Return the (X, Y) coordinate for the center point of the cell that contains the specified text.  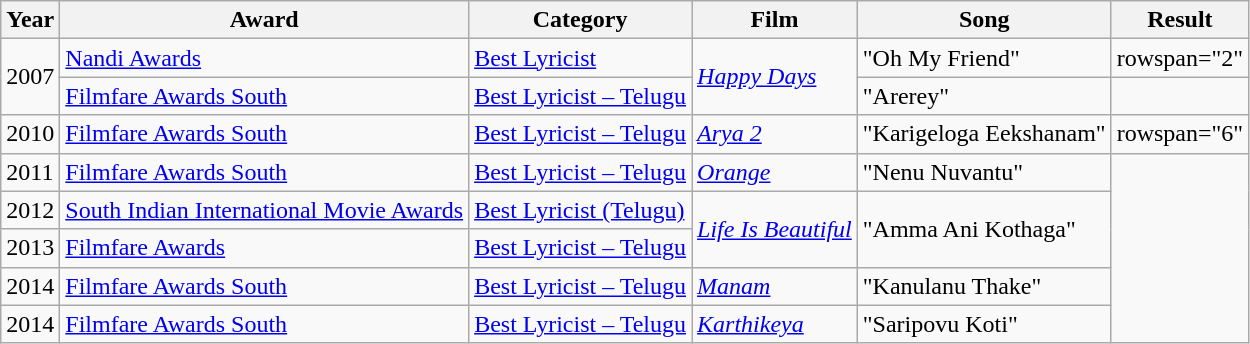
"Oh My Friend" (984, 58)
Song (984, 20)
2011 (30, 172)
Film (775, 20)
Result (1180, 20)
Happy Days (775, 77)
Karthikeya (775, 324)
Nandi Awards (264, 58)
"Nenu Nuvantu" (984, 172)
"Kanulanu Thake" (984, 286)
South Indian International Movie Awards (264, 210)
2012 (30, 210)
Arya 2 (775, 134)
2013 (30, 248)
"Arerey" (984, 96)
Filmfare Awards (264, 248)
Orange (775, 172)
Award (264, 20)
"Saripovu Koti" (984, 324)
"Amma Ani Kothaga" (984, 229)
Best Lyricist (580, 58)
rowspan="2" (1180, 58)
"Karigeloga Eekshanam" (984, 134)
Year (30, 20)
rowspan="6" (1180, 134)
Manam (775, 286)
2007 (30, 77)
Best Lyricist (Telugu) (580, 210)
Category (580, 20)
Life Is Beautiful (775, 229)
2010 (30, 134)
